Provide the [X, Y] coordinate of the cell's center where the given text is located.  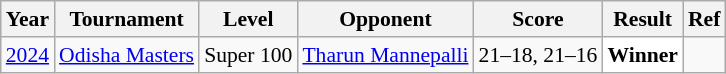
Super 100 [248, 55]
Opponent [385, 19]
Score [538, 19]
Year [28, 19]
Ref [704, 19]
Tharun Mannepalli [385, 55]
21–18, 21–16 [538, 55]
Winner [642, 55]
Level [248, 19]
2024 [28, 55]
Odisha Masters [126, 55]
Result [642, 19]
Tournament [126, 19]
